Provide the (x, y) coordinate of the cell's center where the given text is located.  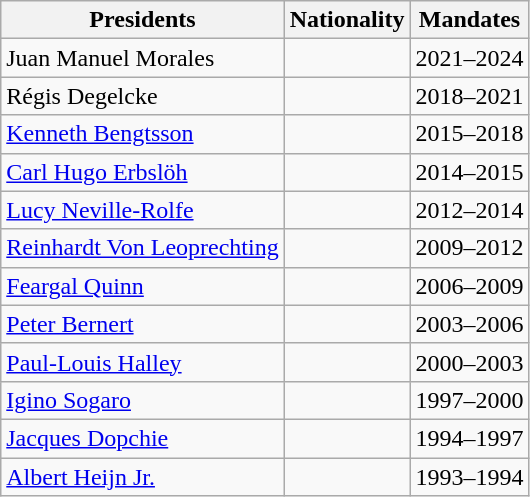
2003–2006 (470, 324)
Jacques Dopchie (142, 438)
Presidents (142, 20)
2012–2014 (470, 210)
2014–2015 (470, 172)
2018–2021 (470, 96)
Juan Manuel Morales (142, 58)
Kenneth Bengtsson (142, 134)
2006–2009 (470, 286)
Albert Heijn Jr. (142, 477)
Paul-Louis Halley (142, 362)
Lucy Neville-Rolfe (142, 210)
2009–2012 (470, 248)
2021–2024 (470, 58)
2000–2003 (470, 362)
1997–2000 (470, 400)
Régis Degelcke (142, 96)
2015–2018 (470, 134)
Mandates (470, 20)
Feargal Quinn (142, 286)
Carl Hugo Erbslöh (142, 172)
1993–1994 (470, 477)
Reinhardt Von Leoprechting (142, 248)
1994–1997 (470, 438)
Nationality (347, 20)
Peter Bernert (142, 324)
Igino Sogaro (142, 400)
